Find where the given text appears and provide that cell's center as [X, Y] coordinate. 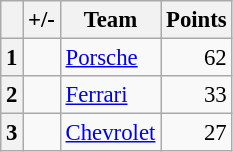
2 [12, 95]
Chevrolet [110, 133]
62 [196, 58]
3 [12, 133]
+/- [42, 20]
Points [196, 20]
33 [196, 95]
Team [110, 20]
1 [12, 58]
27 [196, 133]
Ferrari [110, 95]
Porsche [110, 58]
